Locate the cell with the specified text and output its [X, Y] center coordinate. 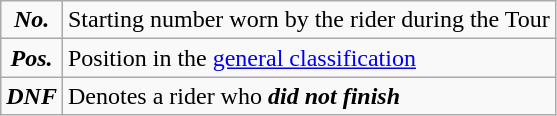
DNF [32, 96]
Pos. [32, 58]
Denotes a rider who did not finish [308, 96]
No. [32, 20]
Starting number worn by the rider during the Tour [308, 20]
Position in the general classification [308, 58]
